From the cell containing the given text, extract its center point as [x, y] coordinate. 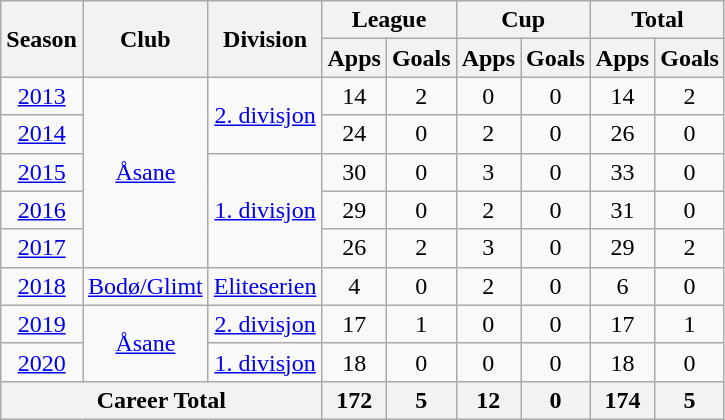
2018 [42, 286]
Bodø/Glimt [145, 286]
2014 [42, 134]
Club [145, 39]
2020 [42, 362]
Career Total [162, 400]
172 [354, 400]
31 [622, 210]
Cup [523, 20]
12 [488, 400]
2015 [42, 172]
2016 [42, 210]
Division [265, 39]
2017 [42, 248]
Eliteserien [265, 286]
2019 [42, 324]
24 [354, 134]
6 [622, 286]
Total [657, 20]
League [389, 20]
4 [354, 286]
174 [622, 400]
30 [354, 172]
Season [42, 39]
2013 [42, 96]
33 [622, 172]
